Pinpoint the cell where the given text exists, returning its [x, y] midpoint coordinate. 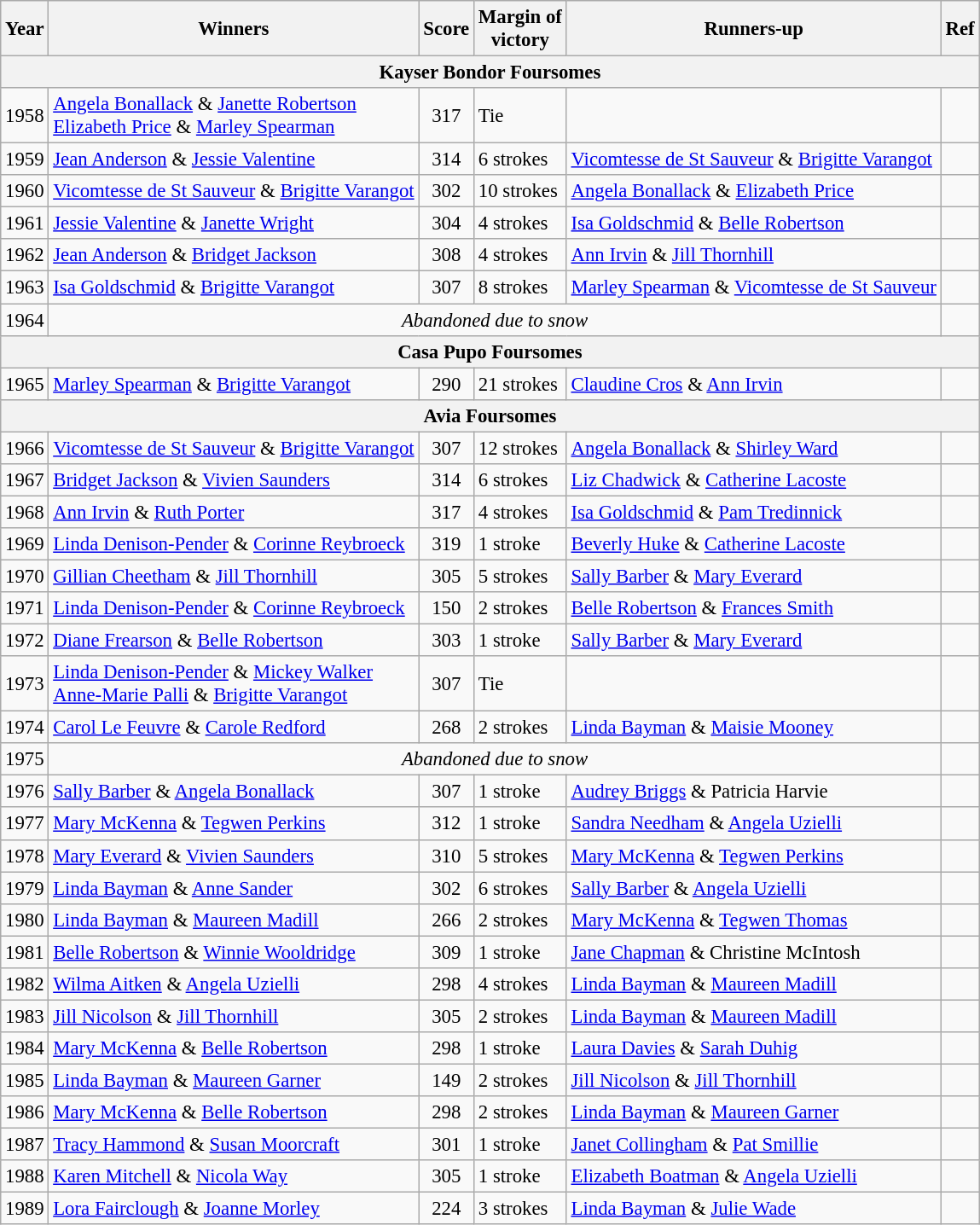
Angela Bonallack & Elizabeth Price [754, 191]
Claudine Cros & Ann Irvin [754, 384]
1968 [25, 512]
1984 [25, 1048]
Jean Anderson & Jessie Valentine [234, 160]
310 [447, 856]
Angela Bonallack & Shirley Ward [754, 448]
1972 [25, 641]
Gillian Cheetham & Jill Thornhill [234, 576]
Linda Denison-Pender & Mickey Walker Anne-Marie Palli & Brigitte Varangot [234, 684]
Jean Anderson & Bridget Jackson [234, 255]
Isa Goldschmid & Pam Tredinnick [754, 512]
1971 [25, 608]
Linda Bayman & Maisie Mooney [754, 728]
Winners [234, 29]
1989 [25, 1209]
1980 [25, 920]
Marley Spearman & Brigitte Varangot [234, 384]
149 [447, 1080]
266 [447, 920]
1961 [25, 224]
1987 [25, 1145]
309 [447, 952]
Beverly Huke & Catherine Lacoste [754, 544]
1969 [25, 544]
Belle Robertson & Winnie Wooldridge [234, 952]
1960 [25, 191]
Laura Davies & Sarah Duhig [754, 1048]
12 strokes [520, 448]
268 [447, 728]
312 [447, 824]
Diane Frearson & Belle Robertson [234, 641]
Sally Barber & Angela Bonallack [234, 792]
Kayser Bondor Foursomes [490, 73]
1976 [25, 792]
308 [447, 255]
Runners-up [754, 29]
1982 [25, 984]
1986 [25, 1112]
1979 [25, 888]
Year [25, 29]
290 [447, 384]
1965 [25, 384]
1967 [25, 480]
Bridget Jackson & Vivien Saunders [234, 480]
Audrey Briggs & Patricia Harvie [754, 792]
Sandra Needham & Angela Uzielli [754, 824]
1978 [25, 856]
Avia Foursomes [490, 415]
Karen Mitchell & Nicola Way [234, 1176]
1962 [25, 255]
1970 [25, 576]
Margin ofvictory [520, 29]
Sally Barber & Angela Uzielli [754, 888]
Isa Goldschmid & Belle Robertson [754, 224]
Isa Goldschmid & Brigitte Varangot [234, 287]
Mary Everard & Vivien Saunders [234, 856]
150 [447, 608]
Jane Chapman & Christine McIntosh [754, 952]
1958 [25, 116]
1983 [25, 1016]
10 strokes [520, 191]
1963 [25, 287]
Score [447, 29]
21 strokes [520, 384]
Belle Robertson & Frances Smith [754, 608]
1985 [25, 1080]
Linda Bayman & Anne Sander [234, 888]
Ann Irvin & Jill Thornhill [754, 255]
Ann Irvin & Ruth Porter [234, 512]
304 [447, 224]
303 [447, 641]
8 strokes [520, 287]
Wilma Aitken & Angela Uzielli [234, 984]
1977 [25, 824]
3 strokes [520, 1209]
224 [447, 1209]
319 [447, 544]
Jessie Valentine & Janette Wright [234, 224]
Mary McKenna & Tegwen Thomas [754, 920]
Elizabeth Boatman & Angela Uzielli [754, 1176]
Linda Bayman & Julie Wade [754, 1209]
1973 [25, 684]
1966 [25, 448]
Ref [960, 29]
Angela Bonallack & Janette Robertson Elizabeth Price & Marley Spearman [234, 116]
Liz Chadwick & Catherine Lacoste [754, 480]
1964 [25, 320]
Marley Spearman & Vicomtesse de St Sauveur [754, 287]
Lora Fairclough & Joanne Morley [234, 1209]
Janet Collingham & Pat Smillie [754, 1145]
1974 [25, 728]
1975 [25, 759]
Tracy Hammond & Susan Moorcraft [234, 1145]
1959 [25, 160]
1988 [25, 1176]
301 [447, 1145]
Carol Le Feuvre & Carole Redford [234, 728]
1981 [25, 952]
Casa Pupo Foursomes [490, 351]
